Locate the cell with the specified text and output its (X, Y) center coordinate. 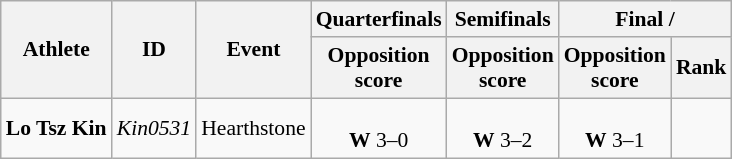
Quarterfinals (379, 19)
W 3–1 (615, 128)
Lo Tsz Kin (56, 128)
Kin0531 (154, 128)
ID (154, 50)
Athlete (56, 50)
Rank (702, 68)
Semifinals (503, 19)
W 3–2 (503, 128)
Final / (646, 19)
Hearthstone (253, 128)
Event (253, 50)
W 3–0 (379, 128)
